Return the (x, y) coordinate for the center point of the cell that contains the specified text.  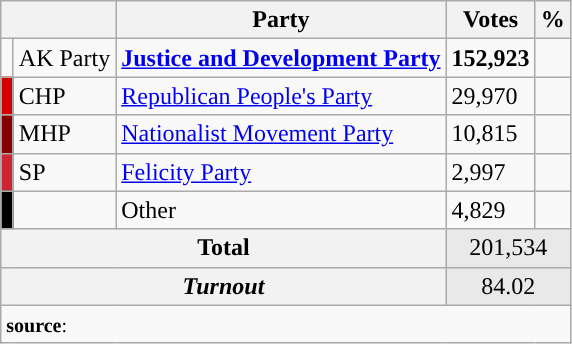
Party (281, 20)
201,534 (508, 248)
SP (64, 172)
84.02 (508, 286)
CHP (64, 96)
Other (281, 210)
AK Party (64, 58)
10,815 (490, 134)
Total (224, 248)
source: (286, 324)
29,970 (490, 96)
152,923 (490, 58)
MHP (64, 134)
% (552, 20)
Turnout (224, 286)
Votes (490, 20)
Felicity Party (281, 172)
Nationalist Movement Party (281, 134)
Justice and Development Party (281, 58)
4,829 (490, 210)
Republican People's Party (281, 96)
2,997 (490, 172)
